Return the (x, y) coordinate for the center point of the cell that contains the specified text.  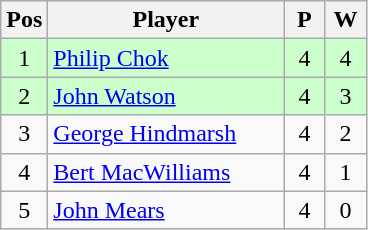
5 (24, 210)
Philip Chok (166, 58)
John Watson (166, 96)
W (346, 20)
Player (166, 20)
P (304, 20)
George Hindmarsh (166, 134)
Pos (24, 20)
Bert MacWilliams (166, 172)
John Mears (166, 210)
0 (346, 210)
